Extract the [X, Y] coordinate from the center of the cell holding the provided text.  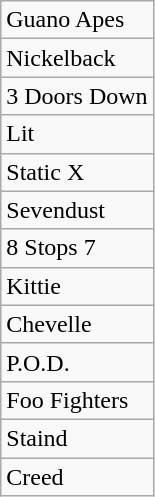
8 Stops 7 [77, 248]
Sevendust [77, 210]
Guano Apes [77, 20]
P.O.D. [77, 362]
Chevelle [77, 324]
Staind [77, 438]
Nickelback [77, 58]
Lit [77, 134]
Creed [77, 477]
Foo Fighters [77, 400]
Kittie [77, 286]
Static X [77, 172]
3 Doors Down [77, 96]
